Provide the [X, Y] coordinate of the cell's center where the given text is located.  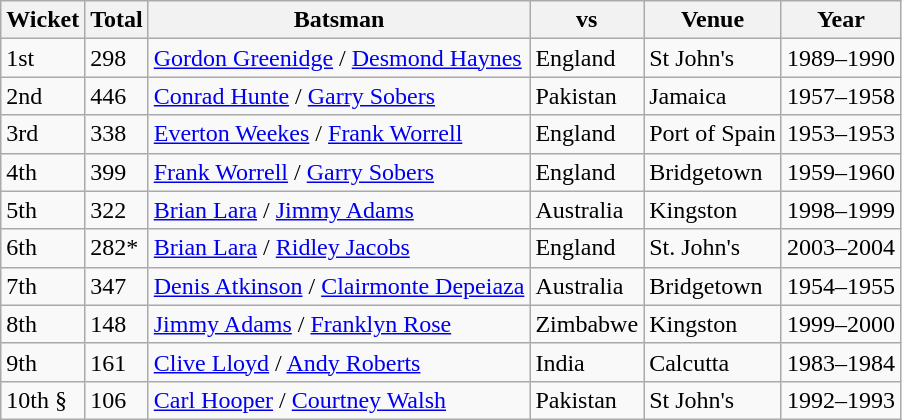
3rd [43, 134]
446 [117, 96]
Wicket [43, 20]
Brian Lara / Ridley Jacobs [339, 248]
10th § [43, 400]
5th [43, 210]
2nd [43, 96]
9th [43, 362]
Conrad Hunte / Garry Sobers [339, 96]
1957–1958 [840, 96]
St. John's [713, 248]
399 [117, 172]
4th [43, 172]
Jimmy Adams / Franklyn Rose [339, 324]
106 [117, 400]
6th [43, 248]
Batsman [339, 20]
1989–1990 [840, 58]
1954–1955 [840, 286]
Jamaica [713, 96]
1st [43, 58]
2003–2004 [840, 248]
Brian Lara / Jimmy Adams [339, 210]
161 [117, 362]
1998–1999 [840, 210]
India [587, 362]
148 [117, 324]
Denis Atkinson / Clairmonte Depeiaza [339, 286]
8th [43, 324]
Venue [713, 20]
298 [117, 58]
1992–1993 [840, 400]
Port of Spain [713, 134]
282* [117, 248]
Clive Lloyd / Andy Roberts [339, 362]
Year [840, 20]
vs [587, 20]
347 [117, 286]
Calcutta [713, 362]
Gordon Greenidge / Desmond Haynes [339, 58]
338 [117, 134]
1999–2000 [840, 324]
1953–1953 [840, 134]
Frank Worrell / Garry Sobers [339, 172]
1959–1960 [840, 172]
1983–1984 [840, 362]
322 [117, 210]
Everton Weekes / Frank Worrell [339, 134]
7th [43, 286]
Carl Hooper / Courtney Walsh [339, 400]
Total [117, 20]
Zimbabwe [587, 324]
